Scan for the cell matching the given text and deliver its (x, y) coordinate at center. 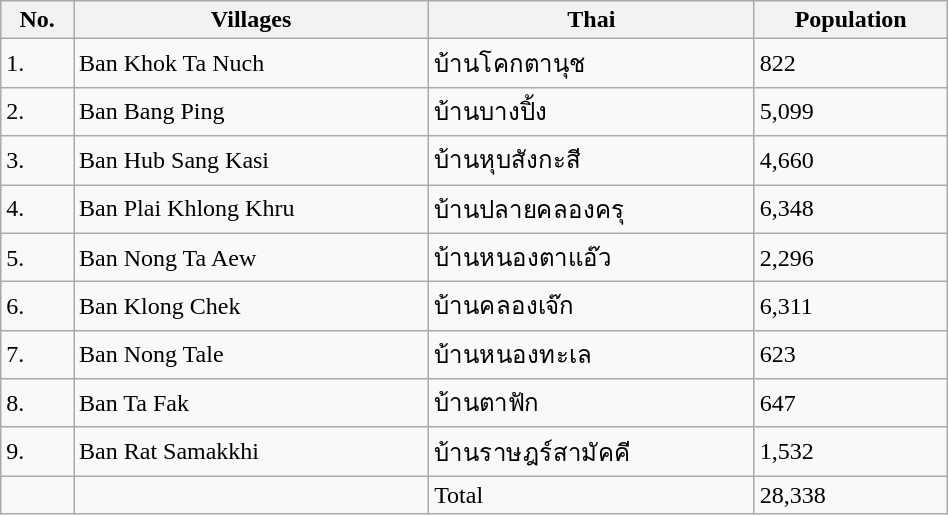
Total (592, 495)
6,348 (850, 208)
Ban Khok Ta Nuch (252, 64)
Thai (592, 20)
บ้านหนองตาแอ๊ว (592, 258)
บ้านปลายคลองครุ (592, 208)
5,099 (850, 112)
บ้านคลองเจ๊ก (592, 306)
1. (38, 64)
2. (38, 112)
Villages (252, 20)
Ban Klong Chek (252, 306)
3. (38, 160)
บ้านตาฟัก (592, 404)
Ban Bang Ping (252, 112)
Ban Rat Samakkhi (252, 452)
Ban Plai Khlong Khru (252, 208)
Ban Nong Ta Aew (252, 258)
บ้านโคกตานุช (592, 64)
7. (38, 354)
No. (38, 20)
9. (38, 452)
8. (38, 404)
Ban Hub Sang Kasi (252, 160)
2,296 (850, 258)
5. (38, 258)
Ban Nong Tale (252, 354)
บ้านหุบสังกะสี (592, 160)
บ้านราษฎร์สามัคคี (592, 452)
647 (850, 404)
822 (850, 64)
Ban Ta Fak (252, 404)
28,338 (850, 495)
4,660 (850, 160)
623 (850, 354)
6. (38, 306)
6,311 (850, 306)
Population (850, 20)
บ้านหนองทะเล (592, 354)
4. (38, 208)
1,532 (850, 452)
บ้านบางปิ้ง (592, 112)
